Pinpoint the cell where the given text exists, returning its (X, Y) midpoint coordinate. 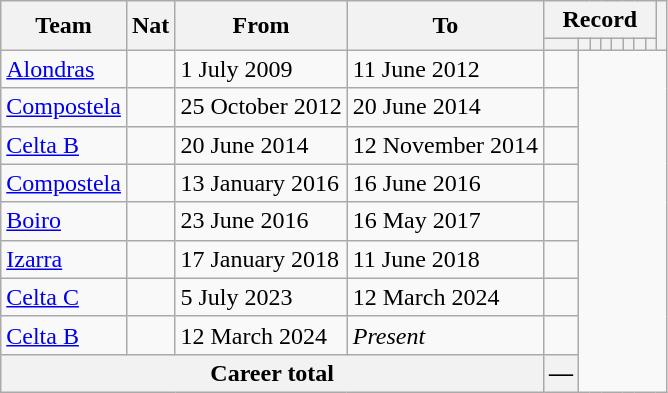
23 June 2016 (261, 221)
11 June 2018 (445, 259)
1 July 2009 (261, 69)
13 January 2016 (261, 183)
17 January 2018 (261, 259)
Present (445, 335)
Team (64, 26)
From (261, 26)
Boiro (64, 221)
5 July 2023 (261, 297)
11 June 2012 (445, 69)
— (562, 373)
Izarra (64, 259)
Nat (150, 26)
16 May 2017 (445, 221)
25 October 2012 (261, 107)
Celta C (64, 297)
12 November 2014 (445, 145)
Alondras (64, 69)
To (445, 26)
16 June 2016 (445, 183)
Career total (272, 373)
Record (600, 20)
